Determine the [X, Y] coordinate at the center of the cell enclosing the given text.  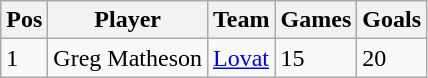
Lovat [242, 58]
Team [242, 20]
Greg Matheson [128, 58]
20 [392, 58]
Pos [24, 20]
Goals [392, 20]
Games [316, 20]
Player [128, 20]
1 [24, 58]
15 [316, 58]
